Detect which cell encompasses the target text, then output its [x, y] center coordinate. 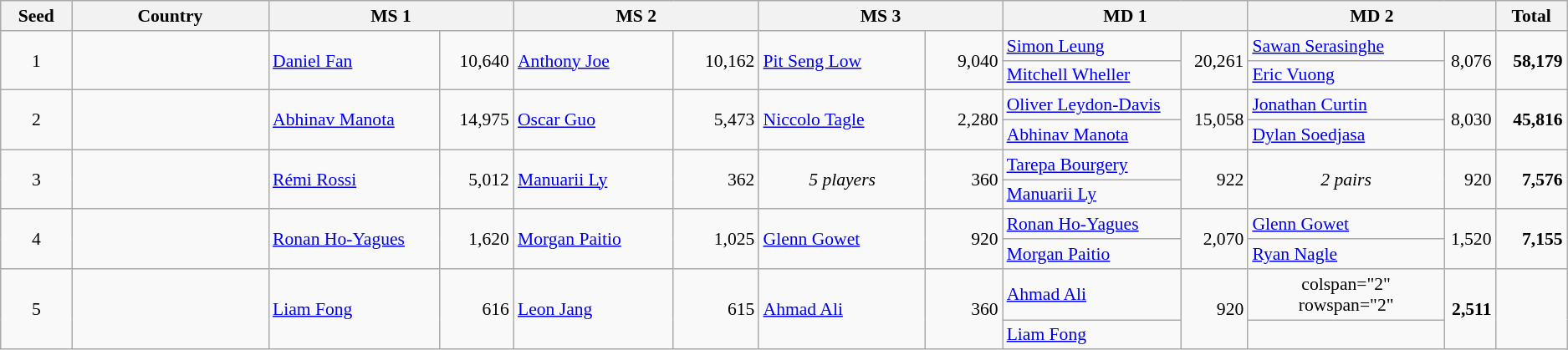
Sawan Serasinghe [1346, 46]
615 [716, 309]
45,816 [1532, 120]
1,025 [716, 239]
Seed [37, 16]
2 [37, 120]
Niccolo Tagle [841, 120]
Ryan Nagle [1346, 254]
Oscar Guo [594, 120]
2,280 [964, 120]
20,261 [1214, 60]
MS 3 [880, 16]
8,076 [1470, 60]
10,640 [477, 60]
1 [37, 60]
616 [477, 309]
MD 2 [1371, 16]
1,520 [1470, 239]
MS 1 [391, 16]
Pit Seng Low [841, 60]
2 pairs [1346, 179]
14,975 [477, 120]
922 [1214, 179]
9,040 [964, 60]
Eric Vuong [1346, 75]
Simon Leung [1092, 46]
Mitchell Wheller [1092, 75]
MS 2 [636, 16]
Anthony Joe [594, 60]
Daniel Fan [355, 60]
Tarepa Bourgery [1092, 165]
10,162 [716, 60]
Country [171, 16]
Oliver Leydon-Davis [1092, 105]
5 [37, 309]
1,620 [477, 239]
7,155 [1532, 239]
colspan="2" rowspan="2" [1346, 294]
58,179 [1532, 60]
5 players [841, 179]
362 [716, 179]
Jonathan Curtin [1346, 105]
3 [37, 179]
Dylan Soedjasa [1346, 135]
4 [37, 239]
2,070 [1214, 239]
Leon Jang [594, 309]
Rémi Rossi [355, 179]
7,576 [1532, 179]
Total [1532, 16]
2,511 [1470, 309]
MD 1 [1126, 16]
5,012 [477, 179]
15,058 [1214, 120]
5,473 [716, 120]
8,030 [1470, 120]
